Determine the (X, Y) coordinate at the center of the cell enclosing the given text.  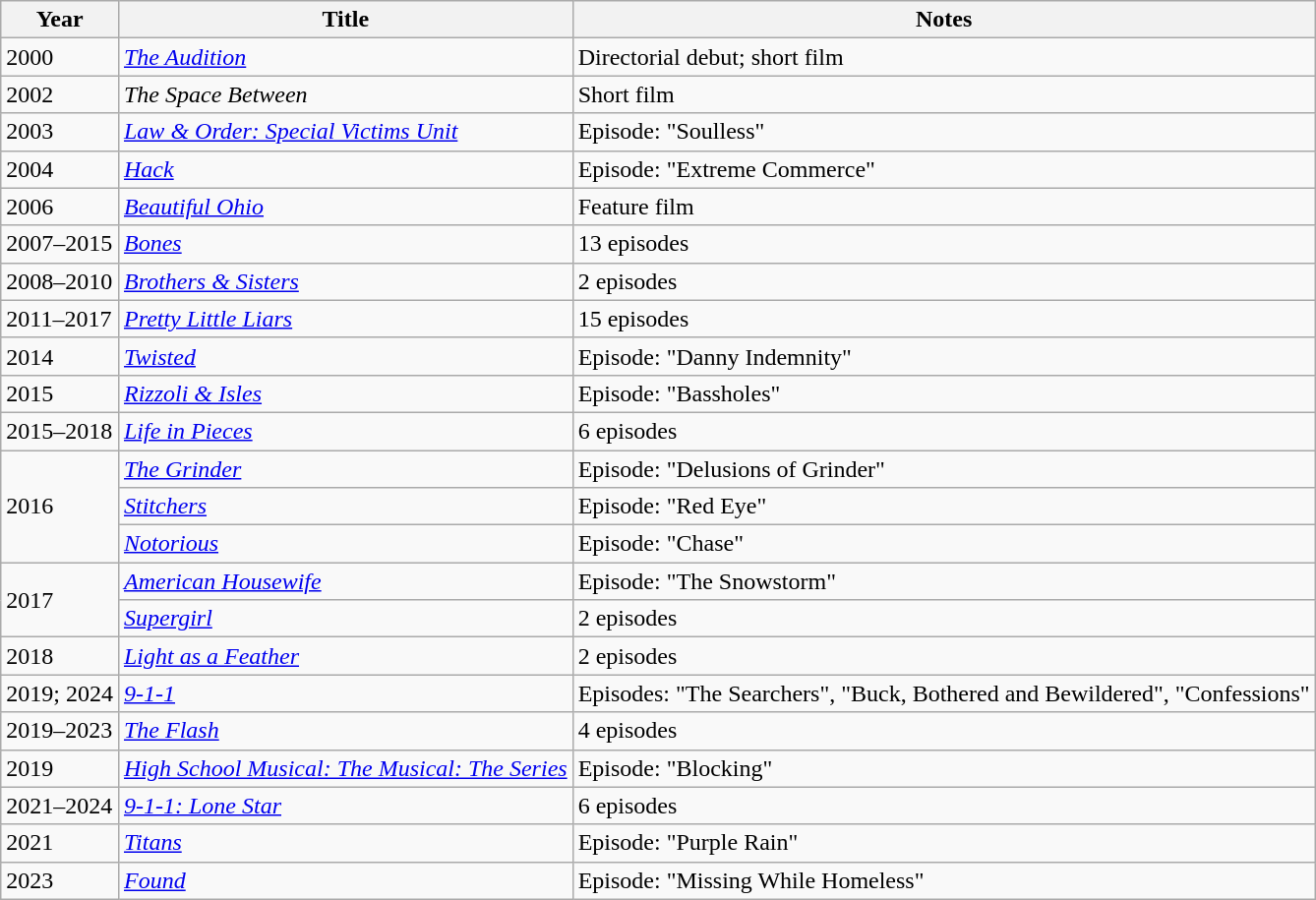
2004 (60, 169)
2003 (60, 132)
13 episodes (944, 244)
Supergirl (345, 619)
Pretty Little Liars (345, 319)
2021–2024 (60, 806)
9-1-1 (345, 693)
Light as a Feather (345, 656)
Titans (345, 843)
High School Musical: The Musical: The Series (345, 768)
Episode: "Soulless" (944, 132)
2016 (60, 507)
2015 (60, 393)
Episode: "Danny Indemnity" (944, 356)
2014 (60, 356)
2023 (60, 880)
Episode: "Missing While Homeless" (944, 880)
Episode: "Delusions of Grinder" (944, 469)
Notorious (345, 544)
2018 (60, 656)
Rizzoli & Isles (345, 393)
Brothers & Sisters (345, 281)
Life in Pieces (345, 431)
The Flash (345, 731)
The Space Between (345, 94)
Episode: "Extreme Commerce" (944, 169)
Feature film (944, 207)
Stitchers (345, 507)
2008–2010 (60, 281)
American Housewife (345, 581)
Year (60, 20)
2019 (60, 768)
Hack (345, 169)
Twisted (345, 356)
The Grinder (345, 469)
Short film (944, 94)
Notes (944, 20)
Beautiful Ohio (345, 207)
Episodes: "The Searchers", "Buck, Bothered and Bewildered", "Confessions" (944, 693)
Episode: "Bassholes" (944, 393)
Directorial debut; short film (944, 57)
Found (345, 880)
2015–2018 (60, 431)
Episode: "Chase" (944, 544)
Law & Order: Special Victims Unit (345, 132)
2017 (60, 600)
Title (345, 20)
9-1-1: Lone Star (345, 806)
2019–2023 (60, 731)
2019; 2024 (60, 693)
Bones (345, 244)
The Audition (345, 57)
Episode: "Blocking" (944, 768)
4 episodes (944, 731)
2000 (60, 57)
Episode: "Purple Rain" (944, 843)
2007–2015 (60, 244)
2011–2017 (60, 319)
2021 (60, 843)
15 episodes (944, 319)
Episode: "The Snowstorm" (944, 581)
2006 (60, 207)
2002 (60, 94)
Episode: "Red Eye" (944, 507)
